Return the [x, y] coordinate for the center point of the cell that contains the specified text.  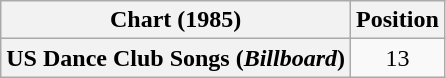
Position [398, 20]
13 [398, 58]
Chart (1985) [176, 20]
US Dance Club Songs (Billboard) [176, 58]
